For the text-containing cell, return its midpoint in [X, Y] coordinate format. 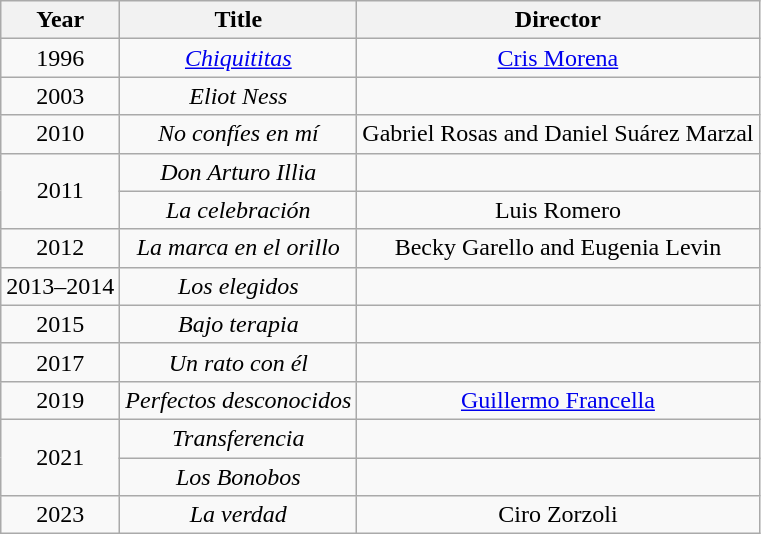
Transferencia [238, 438]
Director [558, 20]
Ciro Zorzoli [558, 515]
Bajo terapia [238, 324]
Eliot Ness [238, 96]
Gabriel Rosas and Daniel Suárez Marzal [558, 134]
La celebración [238, 210]
2003 [60, 96]
Un rato con él [238, 362]
Los Bonobos [238, 477]
Year [60, 20]
Los elegidos [238, 286]
La verdad [238, 515]
Title [238, 20]
Becky Garello and Eugenia Levin [558, 248]
Cris Morena [558, 58]
No confíes en mí [238, 134]
2017 [60, 362]
2023 [60, 515]
Chiquititas [238, 58]
La marca en el orillo [238, 248]
Perfectos desconocidos [238, 400]
2015 [60, 324]
2019 [60, 400]
Guillermo Francella [558, 400]
2012 [60, 248]
1996 [60, 58]
Don Arturo Illia [238, 172]
2013–2014 [60, 286]
2011 [60, 191]
2010 [60, 134]
Luis Romero [558, 210]
2021 [60, 457]
